Detect which cell encompasses the target text, then output its (X, Y) center coordinate. 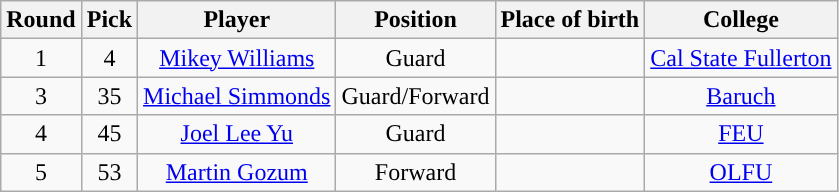
Position (416, 20)
Martin Gozum (237, 172)
Forward (416, 172)
Player (237, 20)
Guard/Forward (416, 96)
Place of birth (570, 20)
53 (109, 172)
5 (41, 172)
Cal State Fullerton (741, 58)
Mikey Williams (237, 58)
College (741, 20)
Pick (109, 20)
OLFU (741, 172)
1 (41, 58)
Round (41, 20)
FEU (741, 134)
Joel Lee Yu (237, 134)
3 (41, 96)
35 (109, 96)
Michael Simmonds (237, 96)
Baruch (741, 96)
45 (109, 134)
